Capture the cell that displays the provided text and extract its [x, y] central coordinate. 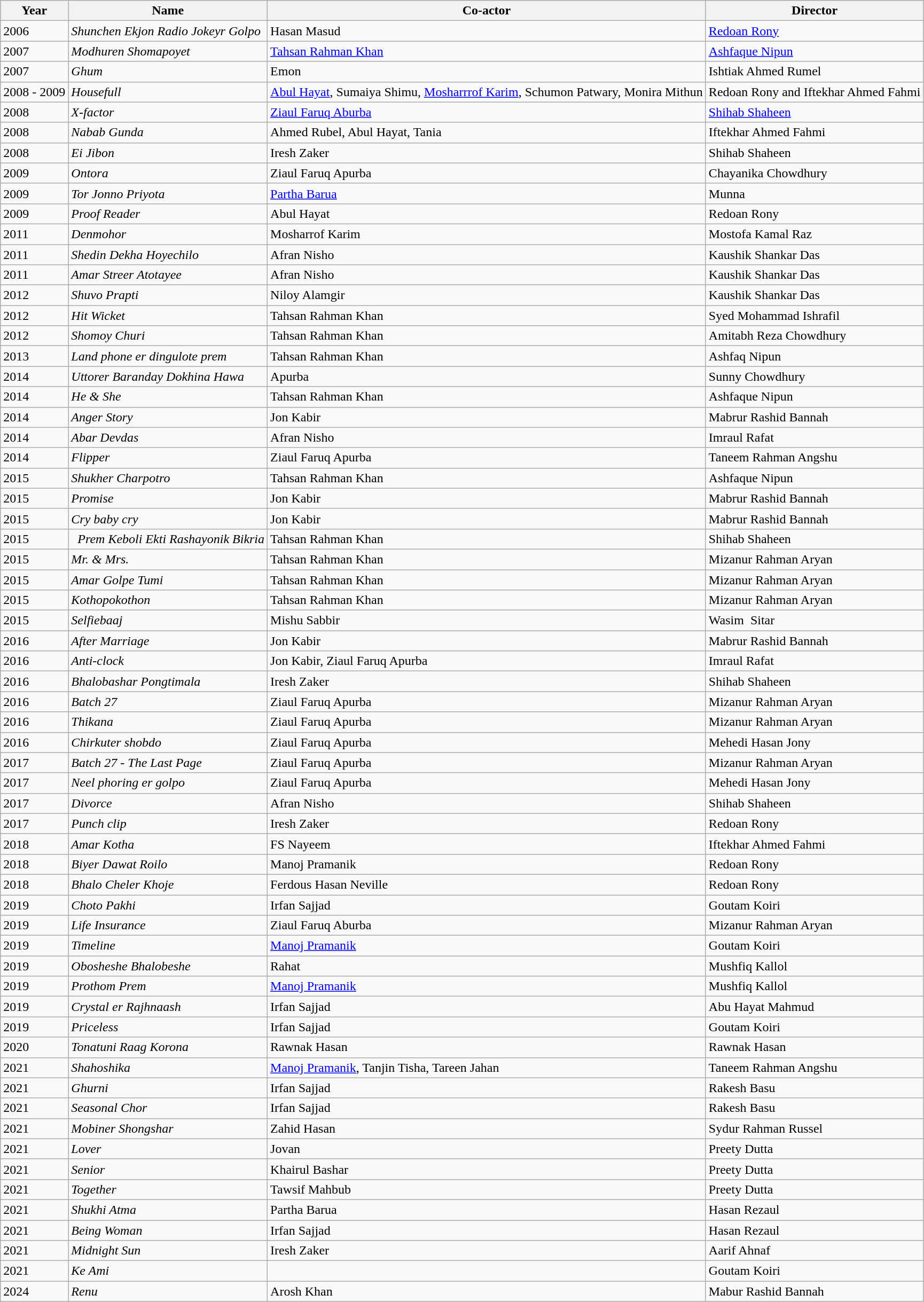
Amar Streer Atotayee [168, 275]
Mabur Rashid Bannah [815, 1291]
Abul Hayat, Sumaiya Shimu, Mosharrrof Karim, Schumon Patwary, Monira Mithun [487, 92]
Selfiebaaj [168, 621]
Ghum [168, 72]
Bhalobashar Pongtimala [168, 681]
Mr. & Mrs. [168, 559]
Midnight Sun [168, 1251]
Khairul Bashar [487, 1169]
FS Nayeem [487, 844]
Ei Jibon [168, 153]
Co-actor [487, 11]
2013 [34, 356]
Cry baby cry [168, 519]
Ishtiak Ahmed Rumel [815, 72]
Ke Ami [168, 1271]
Niloy Alamgir [487, 295]
Manoj Pramanik, Tanjin Tisha, Tareen Jahan [487, 1068]
Hasan Masud [487, 31]
Punch clip [168, 823]
Proof Reader [168, 214]
Mishu Sabbir [487, 621]
Munna [815, 193]
Apurba [487, 377]
2008 - 2009 [34, 92]
Prothom Prem [168, 986]
Senior [168, 1169]
Wasim Sitar [815, 621]
Tor Jonno Priyota [168, 193]
Syed Mohammad Ishrafil [815, 316]
Obosheshe Bhalobeshe [168, 966]
Tonatuni Raag Korona [168, 1047]
Mostofa Kamal Raz [815, 234]
Renu [168, 1291]
Life Insurance [168, 925]
Shahoshika [168, 1068]
Flipper [168, 458]
He & She [168, 397]
Shukher Charpotro [168, 478]
Arosh Khan [487, 1291]
Ahmed Rubel, Abul Hayat, Tania [487, 132]
Together [168, 1189]
Amitabh Reza Chowdhury [815, 336]
Nabab Gunda [168, 132]
Neel phoring er golpo [168, 783]
Timeline [168, 946]
Abul Hayat [487, 214]
Crystal er Rajhnaash [168, 1007]
Being Woman [168, 1230]
Jon Kabir, Ziaul Faruq Apurba [487, 661]
Choto Pakhi [168, 905]
Thikana [168, 722]
Uttorer Baranday Dokhina Hawa [168, 377]
Mobiner Shongshar [168, 1128]
Amar Kotha [168, 844]
Redoan Rony and Iftekhar Ahmed Fahmi [815, 92]
Sydur Rahman Russel [815, 1128]
Bhalo Cheler Khoje [168, 884]
Director [815, 11]
Divorce [168, 803]
Sunny Chowdhury [815, 377]
Emon [487, 72]
Year [34, 11]
Shukhi Atma [168, 1210]
Ferdous Hasan Neville [487, 884]
Batch 27 - The Last Page [168, 763]
Housefull [168, 92]
Hit Wicket [168, 316]
After Marriage [168, 641]
Aarif Ahnaf [815, 1251]
X-factor [168, 112]
Name [168, 11]
Denmohor [168, 234]
Lover [168, 1149]
Batch 27 [168, 702]
Rahat [487, 966]
Anger Story [168, 417]
Ontora [168, 173]
Kothopokothon [168, 600]
Shuvo Prapti [168, 295]
Anti-clock [168, 661]
2024 [34, 1291]
Biyer Dawat Roilo [168, 864]
Promise [168, 498]
Zahid Hasan [487, 1128]
Chayanika Chowdhury [815, 173]
Tawsif Mahbub [487, 1189]
Ashfaq Nipun [815, 356]
Amar Golpe Tumi [168, 579]
Land phone er dingulote prem [168, 356]
Shedin Dekha Hoyechilo [168, 255]
Jovan [487, 1149]
Abar Devdas [168, 437]
Abu Hayat Mahmud [815, 1007]
2006 [34, 31]
Shunchen Ekjon Radio Jokeyr Golpo [168, 31]
Shomoy Churi [168, 336]
Mosharrof Karim [487, 234]
2020 [34, 1047]
Prem Keboli Ekti Rashayonik Bikria [168, 539]
Modhuren Shomapoyet [168, 51]
Seasonal Chor [168, 1108]
Chirkuter shobdo [168, 742]
Priceless [168, 1027]
Ghurni [168, 1088]
